Output the (x, y) coordinate of the center of the cell containing the given text.  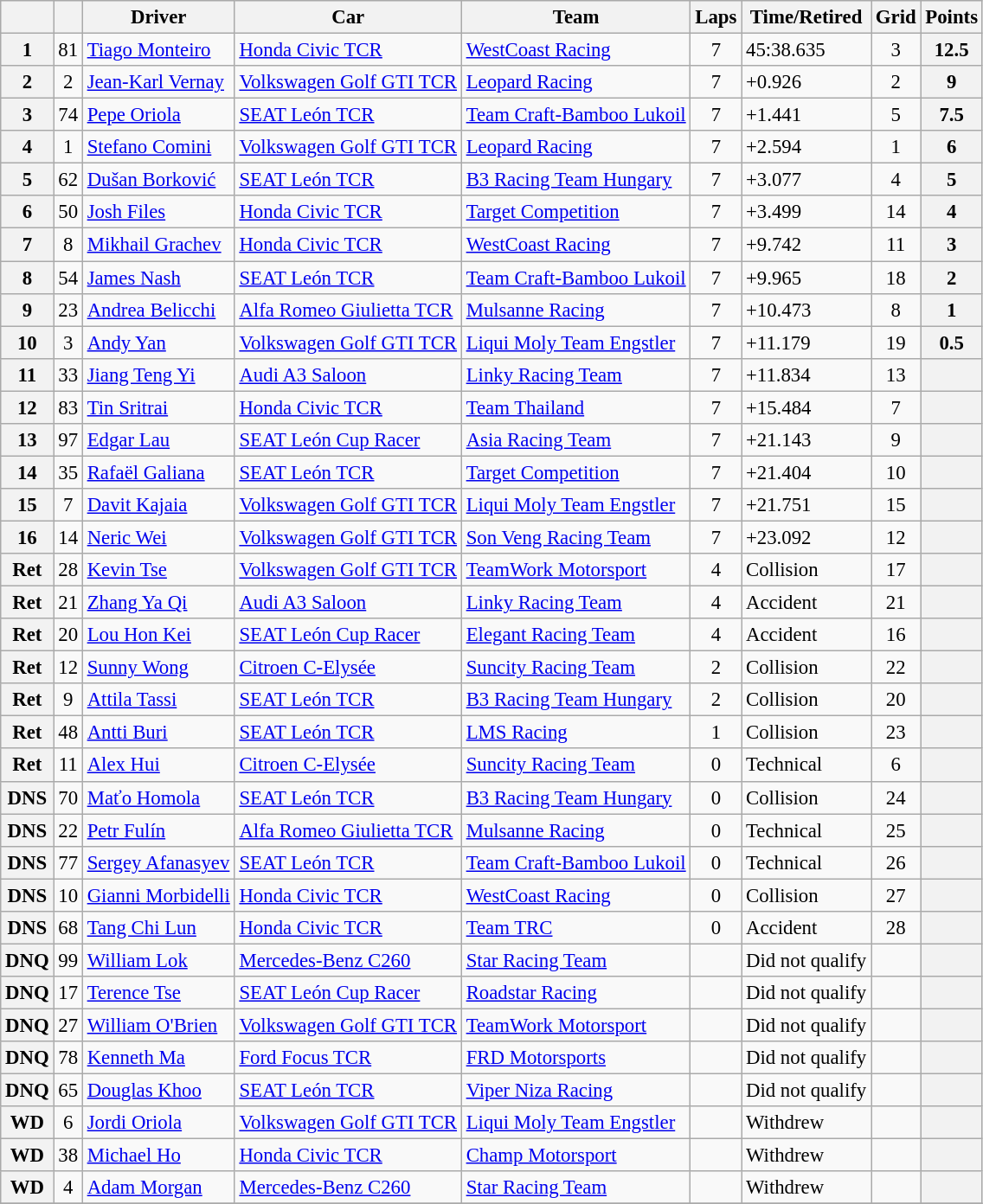
Team Thailand (576, 407)
James Nash (158, 278)
Driver (158, 17)
Team TRC (576, 928)
Attila Tassi (158, 700)
35 (67, 472)
+10.473 (806, 310)
Jean-Karl Vernay (158, 82)
18 (895, 278)
Team (576, 17)
50 (67, 212)
12.5 (952, 50)
Tin Sritrai (158, 407)
Champ Motorsport (576, 1156)
Tiago Monteiro (158, 50)
+2.594 (806, 147)
Tang Chi Lun (158, 928)
Kevin Tse (158, 570)
FRD Motorsports (576, 1058)
Jiang Teng Yi (158, 375)
William Lok (158, 960)
Terence Tse (158, 993)
+21.404 (806, 472)
Andrea Belicchi (158, 310)
William O'Brien (158, 1025)
Rafaël Galiana (158, 472)
24 (895, 797)
70 (67, 797)
Gianni Morbidelli (158, 895)
62 (67, 180)
+0.926 (806, 82)
+9.742 (806, 245)
+23.092 (806, 537)
7.5 (952, 115)
Viper Niza Racing (576, 1091)
LMS Racing (576, 733)
Jordi Oriola (158, 1123)
Douglas Khoo (158, 1091)
+3.077 (806, 180)
Mikhail Grachev (158, 245)
74 (67, 115)
83 (67, 407)
26 (895, 862)
Asia Racing Team (576, 440)
Neric Wei (158, 537)
Sunny Wong (158, 668)
Adam Morgan (158, 1188)
Andy Yan (158, 343)
Time/Retired (806, 17)
Ford Focus TCR (348, 1058)
Laps (716, 17)
Points (952, 17)
Elegant Racing Team (576, 635)
+9.965 (806, 278)
38 (67, 1156)
Car (348, 17)
Grid (895, 17)
Pepe Oriola (158, 115)
+21.751 (806, 505)
+21.143 (806, 440)
81 (67, 50)
78 (67, 1058)
Alex Hui (158, 765)
Maťo Homola (158, 797)
Davit Kajaia (158, 505)
25 (895, 830)
Sergey Afanasyev (158, 862)
+11.179 (806, 343)
Kenneth Ma (158, 1058)
Edgar Lau (158, 440)
Roadstar Racing (576, 993)
+11.834 (806, 375)
33 (67, 375)
68 (67, 928)
77 (67, 862)
Zhang Ya Qi (158, 603)
+1.441 (806, 115)
54 (67, 278)
Petr Fulín (158, 830)
99 (67, 960)
Josh Files (158, 212)
Antti Buri (158, 733)
Son Veng Racing Team (576, 537)
97 (67, 440)
Lou Hon Kei (158, 635)
+15.484 (806, 407)
+3.499 (806, 212)
Stefano Comini (158, 147)
Dušan Borković (158, 180)
19 (895, 343)
45:38.635 (806, 50)
48 (67, 733)
Michael Ho (158, 1156)
65 (67, 1091)
0.5 (952, 343)
